Extract the (X, Y) coordinate from the center of the cell holding the provided text.  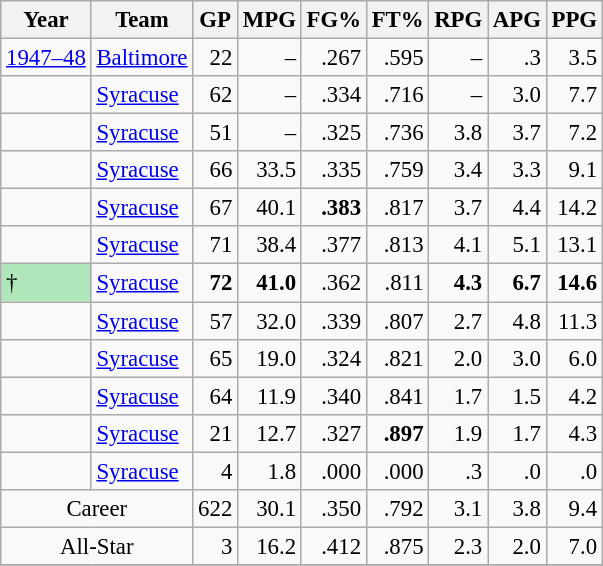
71 (216, 245)
9.1 (574, 170)
.595 (398, 58)
All-Star (97, 546)
5.1 (518, 245)
.807 (398, 321)
6.7 (518, 283)
.759 (398, 170)
14.6 (574, 283)
.362 (334, 283)
66 (216, 170)
38.4 (270, 245)
4.1 (458, 245)
7.0 (574, 546)
16.2 (270, 546)
3.3 (518, 170)
.736 (398, 133)
7.7 (574, 95)
1947–48 (46, 58)
Year (46, 20)
30.1 (270, 509)
4 (216, 471)
40.1 (270, 208)
GP (216, 20)
67 (216, 208)
4.4 (518, 208)
.267 (334, 58)
51 (216, 133)
41.0 (270, 283)
.811 (398, 283)
.813 (398, 245)
11.3 (574, 321)
19.0 (270, 358)
32.0 (270, 321)
1.5 (518, 396)
72 (216, 283)
APG (518, 20)
PPG (574, 20)
14.2 (574, 208)
FG% (334, 20)
65 (216, 358)
.412 (334, 546)
22 (216, 58)
.327 (334, 433)
MPG (270, 20)
.716 (398, 95)
.377 (334, 245)
.383 (334, 208)
2.7 (458, 321)
.335 (334, 170)
† (46, 283)
1.8 (270, 471)
64 (216, 396)
13.1 (574, 245)
1.9 (458, 433)
FT% (398, 20)
622 (216, 509)
4.2 (574, 396)
57 (216, 321)
6.0 (574, 358)
62 (216, 95)
.897 (398, 433)
Career (97, 509)
.339 (334, 321)
Team (142, 20)
7.2 (574, 133)
.817 (398, 208)
.841 (398, 396)
9.4 (574, 509)
.325 (334, 133)
11.9 (270, 396)
3 (216, 546)
Baltimore (142, 58)
.792 (398, 509)
21 (216, 433)
4.8 (518, 321)
3.1 (458, 509)
3.5 (574, 58)
12.7 (270, 433)
.334 (334, 95)
.821 (398, 358)
3.4 (458, 170)
RPG (458, 20)
33.5 (270, 170)
.340 (334, 396)
.350 (334, 509)
.324 (334, 358)
2.3 (458, 546)
.875 (398, 546)
